Find where the given text appears and provide that cell's center as (X, Y) coordinate. 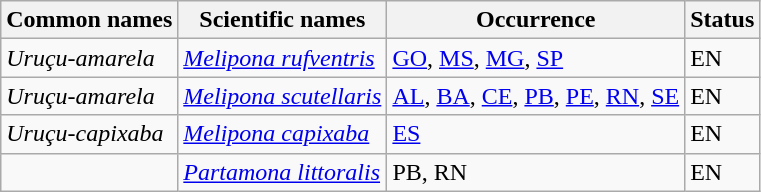
PB, RN (536, 172)
AL, BA, CE, PB, PE, RN, SE (536, 96)
Uruçu-capixaba (90, 134)
Melipona rufventris (282, 58)
Common names (90, 20)
Melipona capixaba (282, 134)
ES (536, 134)
Melipona scutellaris (282, 96)
Status (722, 20)
Occurrence (536, 20)
Scientific names (282, 20)
Partamona littoralis (282, 172)
GO, MS, MG, SP (536, 58)
